Find where the given text appears and provide that cell's center as (x, y) coordinate. 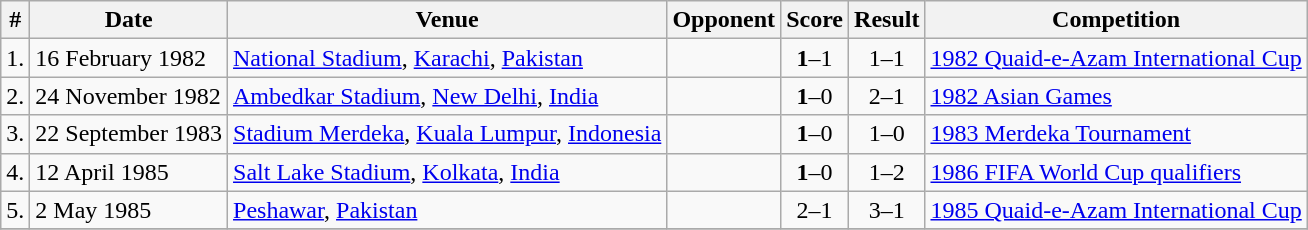
1986 FIFA World Cup qualifiers (1116, 172)
Competition (1116, 20)
3–1 (887, 210)
Stadium Merdeka, Kuala Lumpur, Indonesia (448, 134)
National Stadium, Karachi, Pakistan (448, 58)
Salt Lake Stadium, Kolkata, India (448, 172)
22 September 1983 (129, 134)
# (16, 20)
5. (16, 210)
1. (16, 58)
16 February 1982 (129, 58)
1982 Asian Games (1116, 96)
1985 Quaid-e-Azam International Cup (1116, 210)
2. (16, 96)
3. (16, 134)
Peshawar, Pakistan (448, 210)
Score (815, 20)
Opponent (724, 20)
2 May 1985 (129, 210)
Ambedkar Stadium, New Delhi, India (448, 96)
24 November 1982 (129, 96)
4. (16, 172)
1982 Quaid-e-Azam International Cup (1116, 58)
Venue (448, 20)
1983 Merdeka Tournament (1116, 134)
Result (887, 20)
12 April 1985 (129, 172)
Date (129, 20)
1–2 (887, 172)
